Return the (x, y) coordinate for the center point of the cell that contains the specified text.  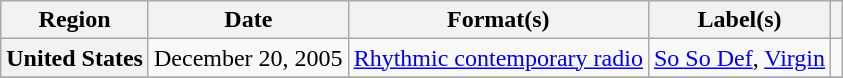
United States (75, 58)
Label(s) (739, 20)
So So Def, Virgin (739, 58)
Date (248, 20)
December 20, 2005 (248, 58)
Rhythmic contemporary radio (498, 58)
Region (75, 20)
Format(s) (498, 20)
